Determine the (X, Y) coordinate at the center of the cell enclosing the given text.  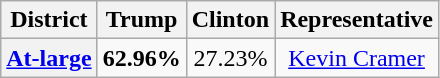
At-large (49, 58)
62.96% (142, 58)
Kevin Cramer (357, 58)
District (49, 20)
Trump (142, 20)
27.23% (230, 58)
Clinton (230, 20)
Representative (357, 20)
